Scan for the cell matching the given text and deliver its (X, Y) coordinate at center. 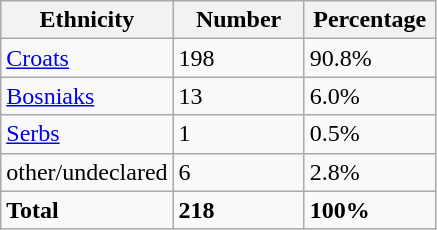
other/undeclared (87, 172)
Bosniaks (87, 96)
2.8% (370, 172)
218 (238, 210)
1 (238, 134)
Number (238, 20)
6 (238, 172)
Serbs (87, 134)
198 (238, 58)
Total (87, 210)
0.5% (370, 134)
Croats (87, 58)
13 (238, 96)
90.8% (370, 58)
100% (370, 210)
Percentage (370, 20)
Ethnicity (87, 20)
6.0% (370, 96)
